Provide the (X, Y) coordinate of the cell's center where the given text is located.  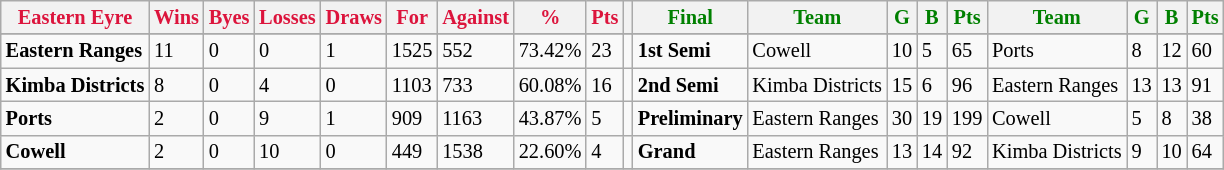
23 (604, 51)
38 (1206, 118)
2nd Semi (690, 85)
552 (476, 51)
909 (412, 118)
Draws (354, 17)
1163 (476, 118)
Wins (176, 17)
1525 (412, 51)
1538 (476, 152)
60 (1206, 51)
Eastern Eyre (75, 17)
92 (967, 152)
14 (932, 152)
6 (932, 85)
449 (412, 152)
30 (902, 118)
91 (1206, 85)
12 (1172, 51)
64 (1206, 152)
65 (967, 51)
Grand (690, 152)
199 (967, 118)
73.42% (550, 51)
96 (967, 85)
16 (604, 85)
Losses (287, 17)
1st Semi (690, 51)
11 (176, 51)
15 (902, 85)
60.08% (550, 85)
Byes (229, 17)
Preliminary (690, 118)
22.60% (550, 152)
% (550, 17)
19 (932, 118)
For (412, 17)
Against (476, 17)
Final (690, 17)
1103 (412, 85)
43.87% (550, 118)
733 (476, 85)
